Detect which cell encompasses the target text, then output its [X, Y] center coordinate. 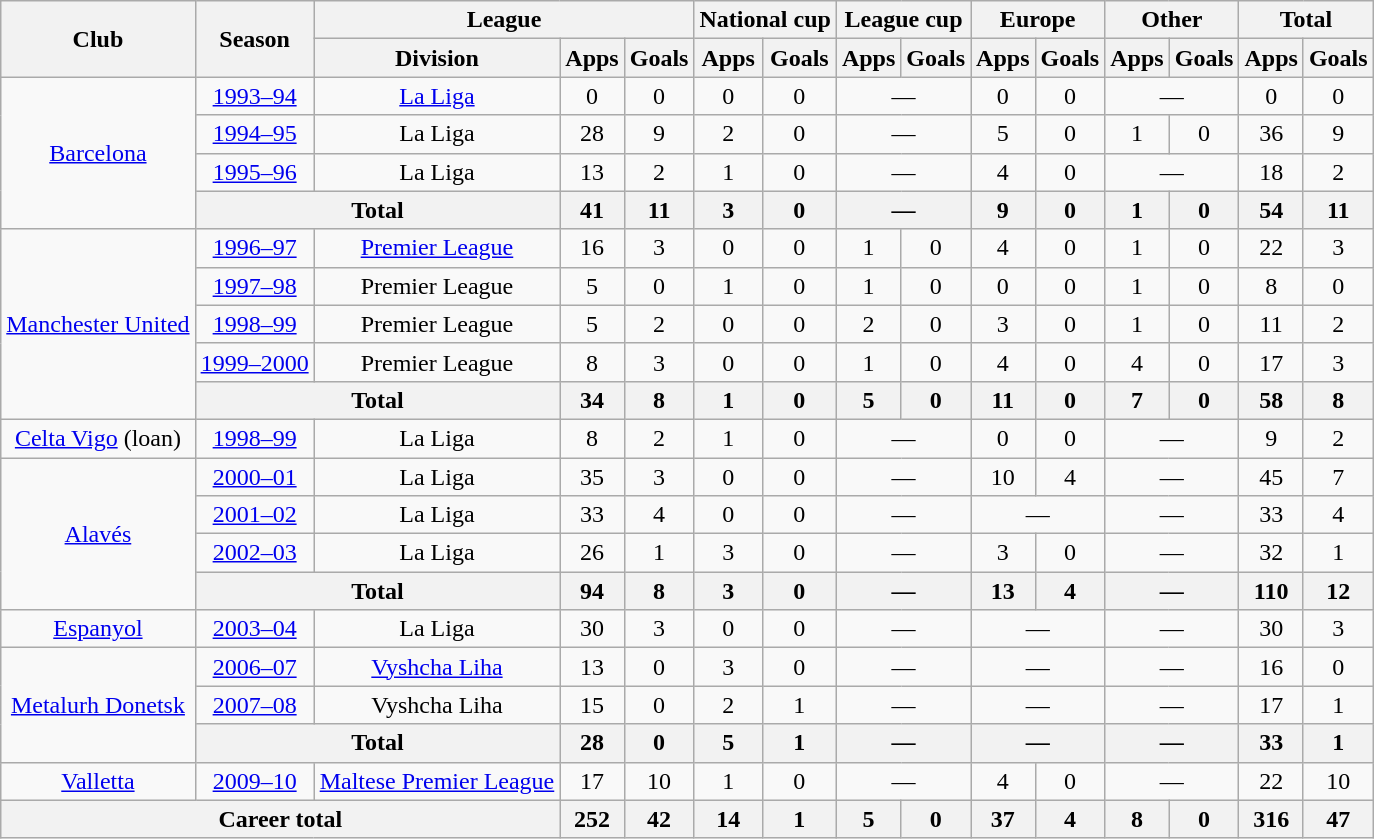
14 [728, 819]
47 [1338, 819]
1993–94 [254, 96]
2002–03 [254, 553]
Metalurh Donetsk [98, 705]
252 [592, 819]
41 [592, 210]
2007–08 [254, 705]
League [504, 20]
2000–01 [254, 477]
2009–10 [254, 781]
34 [592, 400]
1994–95 [254, 134]
Club [98, 39]
36 [1271, 134]
National cup [765, 20]
Celta Vigo (loan) [98, 438]
Alavés [98, 534]
110 [1271, 591]
58 [1271, 400]
Manchester United [98, 324]
1999–2000 [254, 362]
54 [1271, 210]
Other [1172, 20]
316 [1271, 819]
League cup [903, 20]
42 [659, 819]
32 [1271, 553]
Season [254, 39]
12 [1338, 591]
Career total [280, 819]
45 [1271, 477]
1996–97 [254, 248]
Barcelona [98, 153]
94 [592, 591]
37 [1003, 819]
Espanyol [98, 629]
Division [437, 58]
15 [592, 705]
2001–02 [254, 515]
1997–98 [254, 286]
Maltese Premier League [437, 781]
1995–96 [254, 172]
26 [592, 553]
Valletta [98, 781]
2003–04 [254, 629]
2006–07 [254, 667]
35 [592, 477]
Europe [1038, 20]
18 [1271, 172]
